Locate the cell with the specified text and output its [x, y] center coordinate. 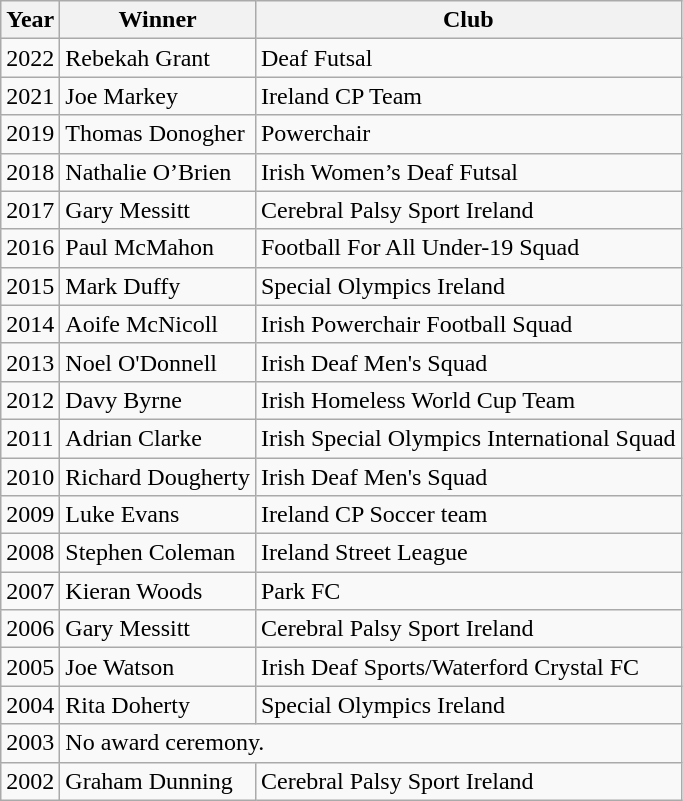
2004 [30, 705]
2017 [30, 210]
2015 [30, 286]
Noel O'Donnell [158, 362]
2016 [30, 248]
2008 [30, 553]
Rebekah Grant [158, 58]
Park FC [468, 591]
2021 [30, 96]
Joe Markey [158, 96]
2010 [30, 477]
Adrian Clarke [158, 438]
Paul McMahon [158, 248]
Joe Watson [158, 667]
Thomas Donogher [158, 134]
Deaf Futsal [468, 58]
Irish Special Olympics International Squad [468, 438]
Nathalie O’Brien [158, 172]
2007 [30, 591]
Rita Doherty [158, 705]
Winner [158, 20]
Irish Women’s Deaf Futsal [468, 172]
Football For All Under-19 Squad [468, 248]
Year [30, 20]
2019 [30, 134]
Ireland Street League [468, 553]
Ireland CP Team [468, 96]
Club [468, 20]
2012 [30, 400]
Irish Deaf Sports/Waterford Crystal FC [468, 667]
Ireland CP Soccer team [468, 515]
Irish Homeless World Cup Team [468, 400]
Irish Powerchair Football Squad [468, 324]
2006 [30, 629]
Davy Byrne [158, 400]
2013 [30, 362]
2003 [30, 743]
2014 [30, 324]
2009 [30, 515]
No award ceremony. [370, 743]
Stephen Coleman [158, 553]
2005 [30, 667]
Kieran Woods [158, 591]
2022 [30, 58]
Powerchair [468, 134]
Mark Duffy [158, 286]
Richard Dougherty [158, 477]
2011 [30, 438]
Luke Evans [158, 515]
Aoife McNicoll [158, 324]
Graham Dunning [158, 781]
2018 [30, 172]
2002 [30, 781]
